Extract the (x, y) coordinate from the center of the cell holding the provided text.  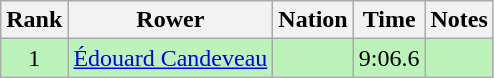
Notes (459, 20)
Rower (170, 20)
Édouard Candeveau (170, 58)
9:06.6 (389, 58)
Rank (34, 20)
Time (389, 20)
Nation (313, 20)
1 (34, 58)
